Return (X, Y) of the center of cell containing provided text 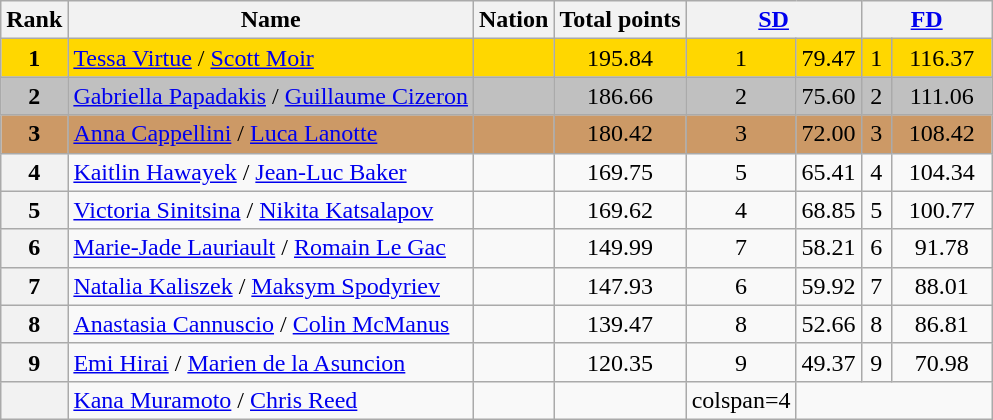
59.92 (828, 286)
186.66 (620, 96)
91.78 (942, 248)
FD (926, 20)
65.41 (828, 172)
Tessa Virtue / Scott Moir (271, 58)
Rank (34, 20)
75.60 (828, 96)
169.62 (620, 210)
147.93 (620, 286)
149.99 (620, 248)
79.47 (828, 58)
86.81 (942, 324)
116.37 (942, 58)
colspan=4 (741, 400)
SD (774, 20)
58.21 (828, 248)
Kana Muramoto / Chris Reed (271, 400)
72.00 (828, 134)
111.06 (942, 96)
Gabriella Papadakis / Guillaume Cizeron (271, 96)
Natalia Kaliszek / Maksym Spodyriev (271, 286)
Nation (513, 20)
139.47 (620, 324)
Anastasia Cannuscio / Colin McManus (271, 324)
70.98 (942, 362)
169.75 (620, 172)
49.37 (828, 362)
Total points (620, 20)
Anna Cappellini / Luca Lanotte (271, 134)
Emi Hirai / Marien de la Asuncion (271, 362)
68.85 (828, 210)
Kaitlin Hawayek / Jean-Luc Baker (271, 172)
88.01 (942, 286)
108.42 (942, 134)
195.84 (620, 58)
Name (271, 20)
Marie-Jade Lauriault / Romain Le Gac (271, 248)
52.66 (828, 324)
104.34 (942, 172)
Victoria Sinitsina / Nikita Katsalapov (271, 210)
100.77 (942, 210)
180.42 (620, 134)
120.35 (620, 362)
